Return [x, y] of the center of cell containing provided text 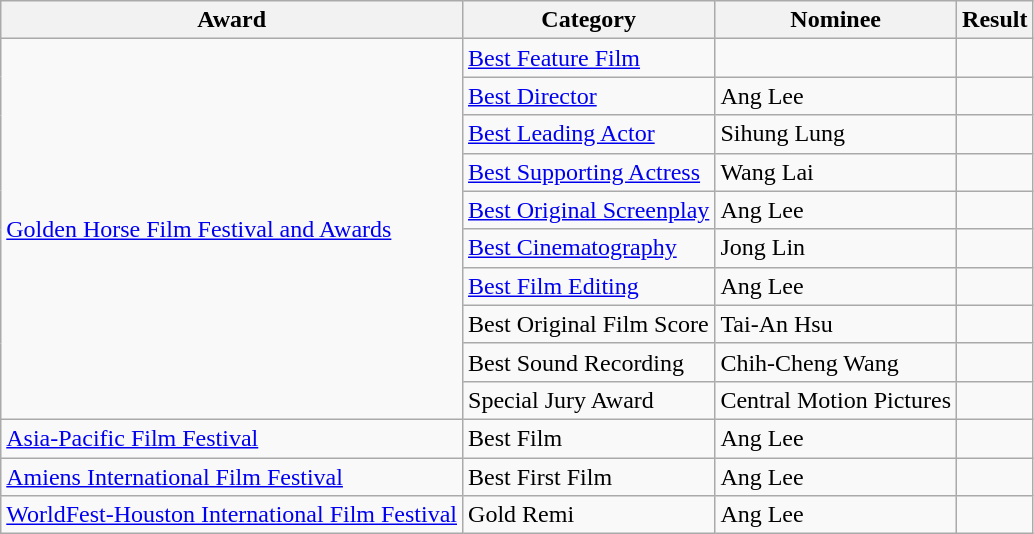
Golden Horse Film Festival and Awards [232, 230]
Special Jury Award [589, 400]
Sihung Lung [836, 134]
Best Sound Recording [589, 362]
Asia-Pacific Film Festival [232, 438]
Best Original Screenplay [589, 210]
Best Feature Film [589, 58]
Central Motion Pictures [836, 400]
Amiens International Film Festival [232, 477]
Jong Lin [836, 248]
Tai-An Hsu [836, 324]
Best First Film [589, 477]
Nominee [836, 20]
Best Film Editing [589, 286]
Result [995, 20]
Award [232, 20]
Best Film [589, 438]
Category [589, 20]
Wang Lai [836, 172]
Best Supporting Actress [589, 172]
Gold Remi [589, 515]
Best Director [589, 96]
Best Cinematography [589, 248]
Best Original Film Score [589, 324]
Best Leading Actor [589, 134]
Chih-Cheng Wang [836, 362]
WorldFest-Houston International Film Festival [232, 515]
